Provide the [x, y] coordinate of the cell's center where the given text is located.  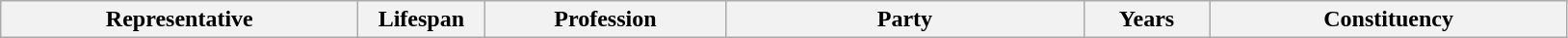
Representative [179, 19]
Profession [605, 19]
Years [1146, 19]
Constituency [1389, 19]
Lifespan [422, 19]
Party [905, 19]
